Provide the [x, y] coordinate of the cell's center where the given text is located.  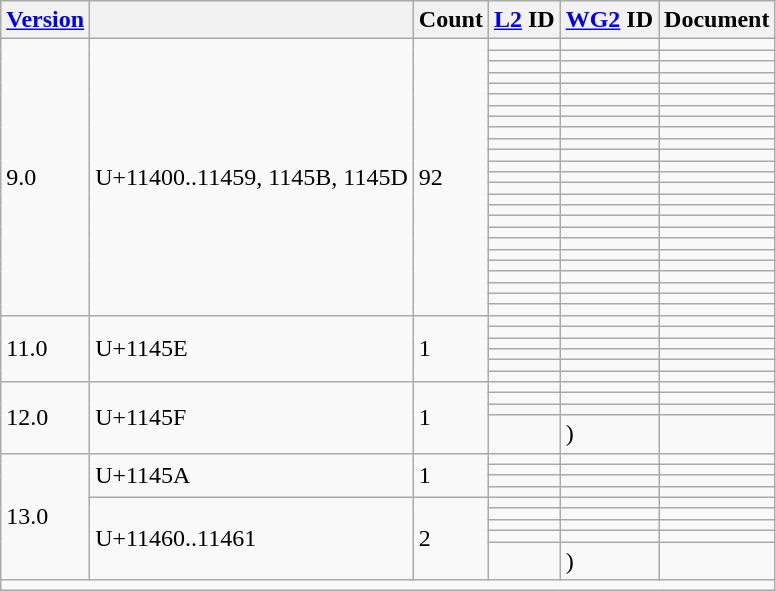
92 [450, 178]
2 [450, 538]
WG2 ID [609, 20]
U+11400..11459, 1145B, 1145D [252, 178]
U+1145F [252, 418]
U+1145E [252, 348]
Document [717, 20]
13.0 [46, 516]
Version [46, 20]
L2 ID [524, 20]
U+1145A [252, 475]
12.0 [46, 418]
11.0 [46, 348]
9.0 [46, 178]
U+11460..11461 [252, 538]
Count [450, 20]
